Determine the (x, y) coordinate at the center of the cell enclosing the given text.  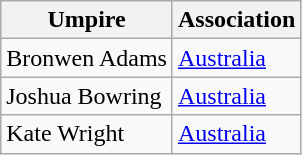
Kate Wright (87, 134)
Joshua Bowring (87, 96)
Association (236, 20)
Bronwen Adams (87, 58)
Umpire (87, 20)
